Capture the cell that displays the provided text and extract its (x, y) central coordinate. 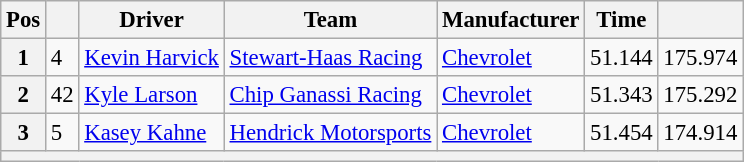
Team (330, 20)
51.454 (622, 133)
1 (24, 58)
174.914 (700, 133)
Manufacturer (511, 20)
Time (622, 20)
2 (24, 95)
Kyle Larson (152, 95)
Chip Ganassi Racing (330, 95)
51.144 (622, 58)
Pos (24, 20)
4 (62, 58)
Kevin Harvick (152, 58)
Hendrick Motorsports (330, 133)
Stewart-Haas Racing (330, 58)
51.343 (622, 95)
175.292 (700, 95)
3 (24, 133)
Kasey Kahne (152, 133)
42 (62, 95)
175.974 (700, 58)
5 (62, 133)
Driver (152, 20)
